Identify which cell holds the provided text, then report its (X, Y) central coordinate. 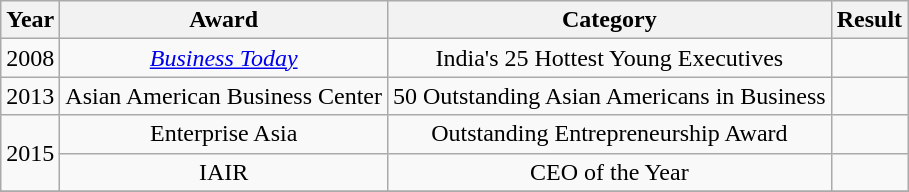
Outstanding Entrepreneurship Award (609, 134)
IAIR (224, 172)
2008 (30, 58)
Award (224, 20)
2013 (30, 96)
50 Outstanding Asian Americans in Business (609, 96)
Category (609, 20)
Business Today (224, 58)
CEO of the Year (609, 172)
Asian American Business Center (224, 96)
India's 25 Hottest Young Executives (609, 58)
Result (869, 20)
Year (30, 20)
Enterprise Asia (224, 134)
2015 (30, 153)
